Identify which cell holds the provided text, then report its (x, y) central coordinate. 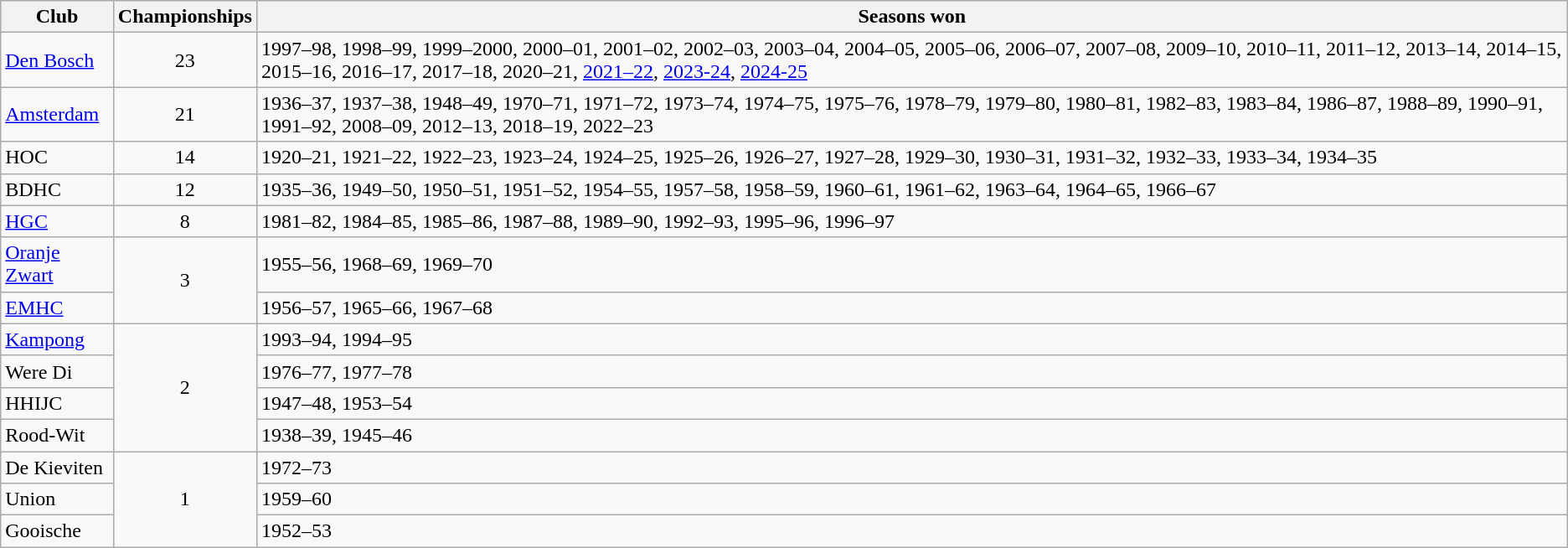
1 (184, 499)
1935–36, 1949–50, 1950–51, 1951–52, 1954–55, 1957–58, 1958–59, 1960–61, 1961–62, 1963–64, 1964–65, 1966–67 (911, 189)
Seasons won (911, 17)
1956–57, 1965–66, 1967–68 (911, 308)
12 (184, 189)
21 (184, 114)
Oranje Zwart (57, 265)
Amsterdam (57, 114)
1972–73 (911, 467)
Kampong (57, 339)
HGC (57, 221)
1959–60 (911, 499)
Championships (184, 17)
3 (184, 280)
14 (184, 158)
1938–39, 1945–46 (911, 435)
1993–94, 1994–95 (911, 339)
2 (184, 387)
23 (184, 60)
EMHC (57, 308)
1920–21, 1921–22, 1922–23, 1923–24, 1924–25, 1925–26, 1926–27, 1927–28, 1929–30, 1930–31, 1931–32, 1932–33, 1933–34, 1934–35 (911, 158)
8 (184, 221)
1947–48, 1953–54 (911, 403)
HHIJC (57, 403)
Rood-Wit (57, 435)
Were Di (57, 371)
De Kieviten (57, 467)
1981–82, 1984–85, 1985–86, 1987–88, 1989–90, 1992–93, 1995–96, 1996–97 (911, 221)
Gooische (57, 531)
1976–77, 1977–78 (911, 371)
1952–53 (911, 531)
1955–56, 1968–69, 1969–70 (911, 265)
Club (57, 17)
Den Bosch (57, 60)
Union (57, 499)
HOC (57, 158)
BDHC (57, 189)
